Extract the (X, Y) coordinate from the center of the cell holding the provided text.  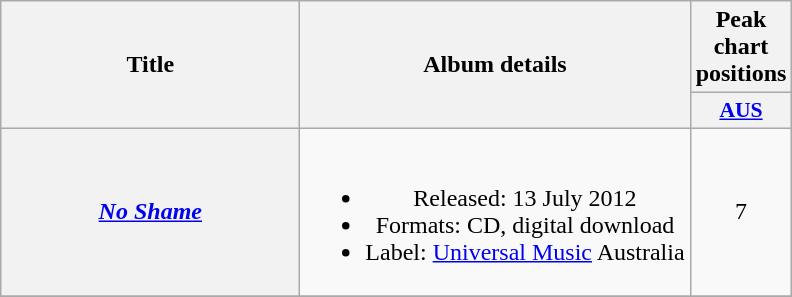
Released: 13 July 2012Formats: CD, digital downloadLabel: Universal Music Australia (495, 212)
Peak chart positions (741, 47)
Album details (495, 65)
7 (741, 212)
No Shame (150, 212)
Title (150, 65)
AUS (741, 111)
